Search for the cell housing the specified text and yield its (X, Y) center coordinate. 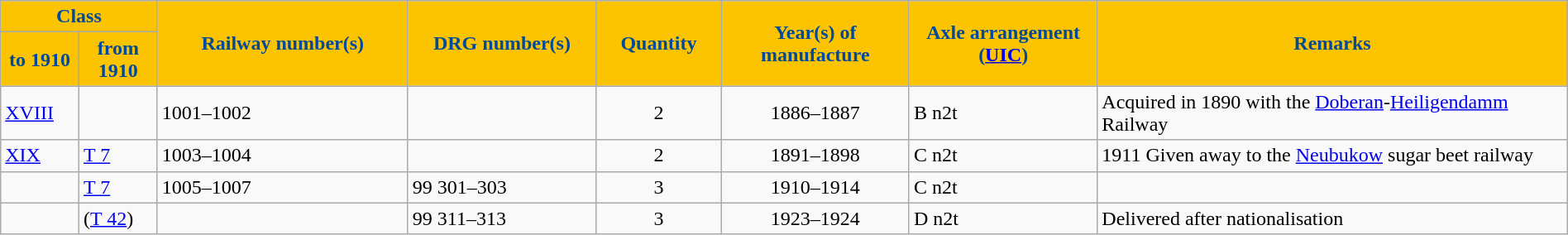
Remarks (1332, 43)
1001–1002 (283, 113)
Quantity (659, 43)
1891–1898 (815, 156)
XVIII (40, 113)
DRG number(s) (501, 43)
Railway number(s) (283, 43)
1910–1914 (815, 187)
99 311–313 (501, 218)
XIX (40, 156)
1003–1004 (283, 156)
Acquired in 1890 with the Doberan-Heiligendamm Railway (1332, 113)
Axle arrangement (UIC) (1002, 43)
D n2t (1002, 218)
1923–1924 (815, 218)
1886–1887 (815, 113)
B n2t (1002, 113)
(T 42) (117, 218)
Year(s) of manufacture (815, 43)
Delivered after nationalisation (1332, 218)
1005–1007 (283, 187)
from 1910 (117, 60)
99 301–303 (501, 187)
1911 Given away to the Neubukow sugar beet railway (1332, 156)
to 1910 (40, 60)
Class (79, 17)
